Search for the cell housing the specified text and yield its (X, Y) center coordinate. 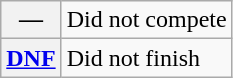
DNF (31, 58)
Did not finish (146, 58)
Did not compete (146, 20)
— (31, 20)
